From the cell containing the given text, extract its center point as [X, Y] coordinate. 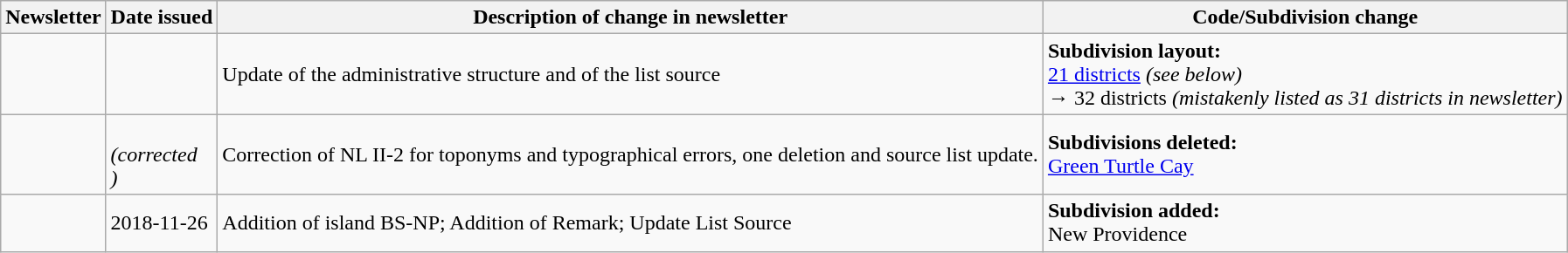
2018-11-26 [162, 223]
Date issued [162, 17]
Description of change in newsletter [631, 17]
Addition of island BS-NP; Addition of Remark; Update List Source [631, 223]
Code/Subdivision change [1305, 17]
(corrected ) [162, 154]
Correction of NL II-2 for toponyms and typographical errors, one deletion and source list update. [631, 154]
Subdivision added: New Providence [1305, 223]
Update of the administrative structure and of the list source [631, 74]
Subdivision layout: 21 districts (see below) → 32 districts (mistakenly listed as 31 districts in newsletter) [1305, 74]
Subdivisions deleted: Green Turtle Cay [1305, 154]
Newsletter [53, 17]
